Provide the [X, Y] coordinate of the cell's center where the given text is located.  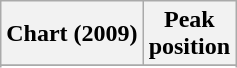
Chart (2009) [72, 34]
Peakposition [189, 34]
